Extract the [x, y] coordinate from the center of the cell holding the provided text.  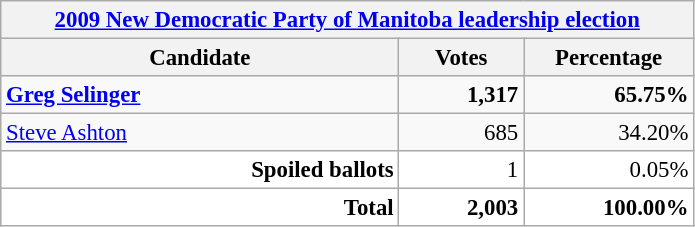
1,317 [462, 95]
34.20% [609, 133]
Steve Ashton [200, 133]
2,003 [462, 208]
2009 New Democratic Party of Manitoba leadership election [348, 20]
0.05% [609, 170]
65.75% [609, 95]
1 [462, 170]
Total [200, 208]
100.00% [609, 208]
Spoiled ballots [200, 170]
Greg Selinger [200, 95]
Candidate [200, 58]
Votes [462, 58]
685 [462, 133]
Percentage [609, 58]
